Locate the cell with the specified text and output its (X, Y) center coordinate. 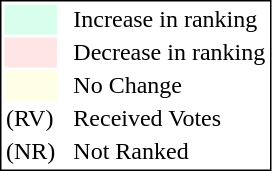
No Change (170, 85)
Received Votes (170, 119)
Increase in ranking (170, 19)
(RV) (30, 119)
Not Ranked (170, 151)
Decrease in ranking (170, 53)
(NR) (30, 151)
